Capture the cell that displays the provided text and extract its [x, y] central coordinate. 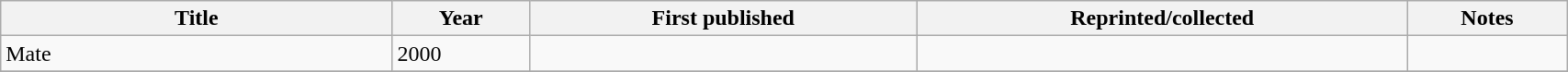
Notes [1486, 18]
2000 [461, 54]
Year [461, 18]
Reprinted/collected [1162, 18]
Mate [197, 54]
Title [197, 18]
First published [724, 18]
